Locate the cell with the specified text and output its (x, y) center coordinate. 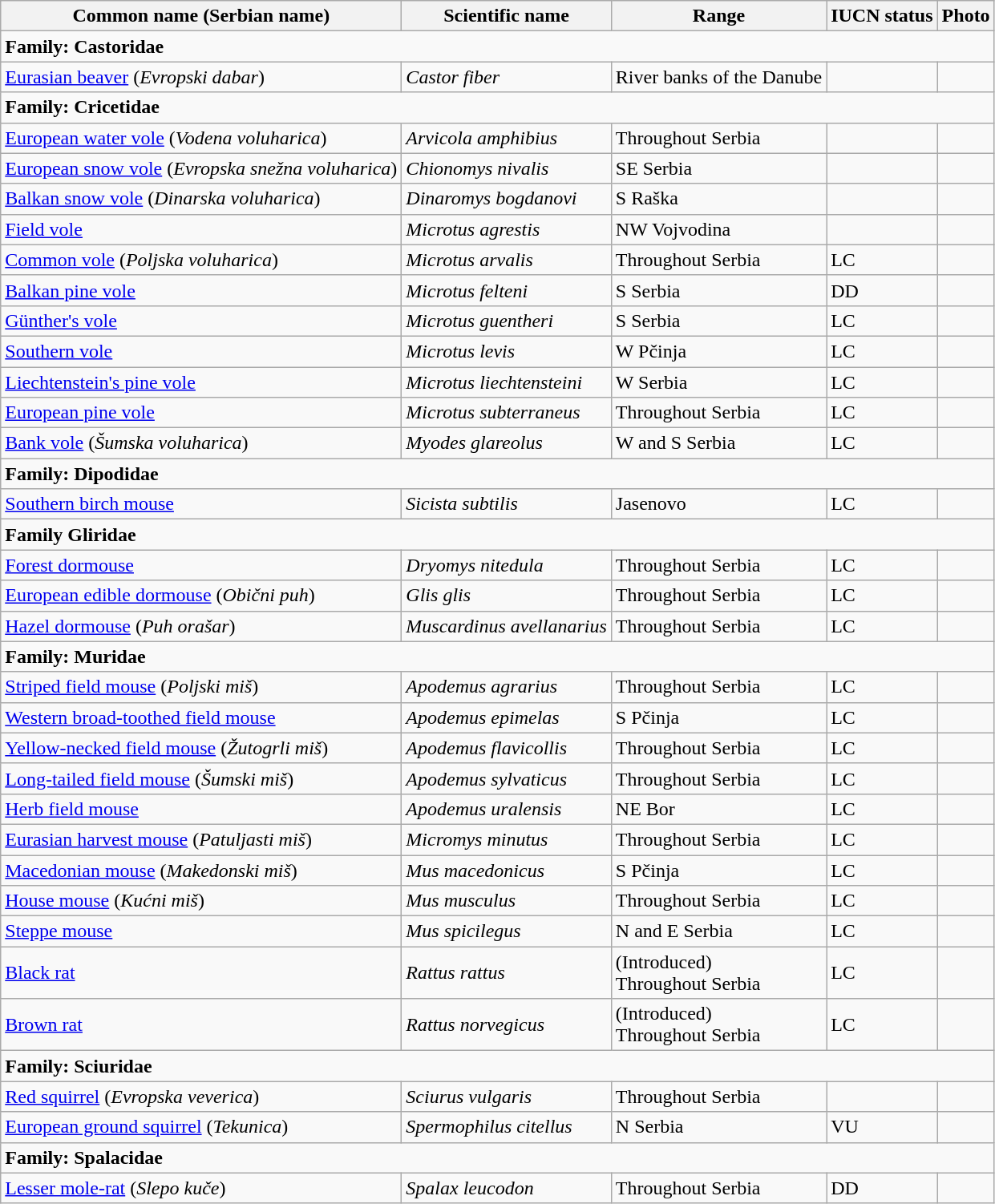
Family: Spalacidae (497, 1158)
S Raška (718, 199)
Macedonian mouse (Makedonski miš) (201, 870)
Microtus levis (507, 351)
Arvicola amphibius (507, 138)
Bank vole (Šumska voluharica) (201, 443)
Dryomys nitedula (507, 565)
Rattus rattus (507, 973)
Steppe mouse (201, 931)
Black rat (201, 973)
Scientific name (507, 16)
Myodes glareolus (507, 443)
Apodemus epimelas (507, 717)
Sicista subtilis (507, 504)
Long-tailed field mouse (Šumski miš) (201, 778)
Apodemus uralensis (507, 809)
N and E Serbia (718, 931)
Castor fiber (507, 77)
Forest dormouse (201, 565)
Common name (Serbian name) (201, 16)
Photo (965, 16)
Apodemus flavicollis (507, 748)
IUCN status (882, 16)
Apodemus sylvaticus (507, 778)
Jasenovo (718, 504)
SE Serbia (718, 168)
European snow vole (Evropska snežna voluharica) (201, 168)
Balkan pine vole (201, 290)
Brown rat (201, 1024)
Family: Dipodidae (497, 474)
Glis glis (507, 596)
VU (882, 1127)
Red squirrel (Evropska veverica) (201, 1097)
Chionomys nivalis (507, 168)
Balkan snow vole (Dinarska voluharica) (201, 199)
Family: Cricetidae (497, 107)
Mus macedonicus (507, 870)
Liechtenstein's pine vole (201, 382)
Range (718, 16)
Micromys minutus (507, 839)
Mus spicilegus (507, 931)
European pine vole (201, 413)
House mouse (Kućni miš) (201, 901)
Common vole (Poljska voluharica) (201, 260)
Eurasian beaver (Evropski dabar) (201, 77)
Yellow-necked field mouse (Žutogrli miš) (201, 748)
Hazel dormouse (Puh orašar) (201, 626)
European edible dormouse (Obični puh) (201, 596)
European water vole (Vodena voluharica) (201, 138)
Lesser mole-rat (Slepo kuče) (201, 1188)
Family: Sciuridae (497, 1066)
European ground squirrel (Tekunica) (201, 1127)
Microtus liechtensteini (507, 382)
Western broad-toothed field mouse (201, 717)
Apodemus agrarius (507, 687)
N Serbia (718, 1127)
Spermophilus citellus (507, 1127)
Herb field mouse (201, 809)
Dinaromys bogdanovi (507, 199)
Southern birch mouse (201, 504)
Microtus guentheri (507, 321)
Rattus norvegicus (507, 1024)
Microtus agrestis (507, 229)
NW Vojvodina (718, 229)
W Pčinja (718, 351)
Family: Muridae (497, 657)
Spalax leucodon (507, 1188)
Microtus felteni (507, 290)
Sciurus vulgaris (507, 1097)
Microtus arvalis (507, 260)
W Serbia (718, 382)
Mus musculus (507, 901)
Günther's vole (201, 321)
Family Gliridae (497, 535)
Southern vole (201, 351)
Family: Castoridae (497, 46)
NE Bor (718, 809)
Striped field mouse (Poljski miš) (201, 687)
Field vole (201, 229)
Microtus subterraneus (507, 413)
Muscardinus avellanarius (507, 626)
W and S Serbia (718, 443)
River banks of the Danube (718, 77)
Eurasian harvest mouse (Patuljasti miš) (201, 839)
